Search for the cell housing the specified text and yield its [X, Y] center coordinate. 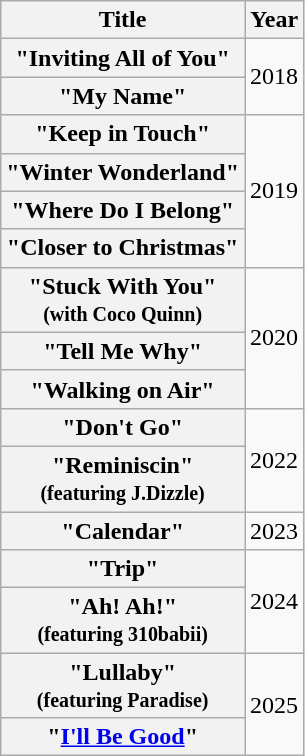
"Inviting All of You" [123, 58]
2019 [274, 191]
"Ah! Ah!"(featuring 310babii) [123, 620]
Year [274, 20]
"My Name" [123, 96]
"Lullaby"(featuring Paradise) [123, 686]
"I'll Be Good" [123, 737]
"Tell Me Why" [123, 351]
"Closer to Christmas" [123, 248]
2025 [274, 704]
"Trip" [123, 569]
"Winter Wonderland" [123, 172]
2024 [274, 602]
2022 [274, 460]
"Walking on Air" [123, 389]
Title [123, 20]
2018 [274, 77]
"Where Do I Belong" [123, 210]
"Stuck With You"(with Coco Quinn) [123, 300]
2020 [274, 338]
"Keep in Touch" [123, 134]
"Don't Go" [123, 427]
2023 [274, 531]
"Reminiscin"(featuring J.Dizzle) [123, 478]
"Calendar" [123, 531]
